Detect which cell encompasses the target text, then output its (X, Y) center coordinate. 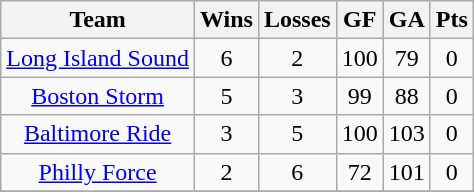
101 (406, 172)
Wins (226, 20)
Pts (452, 20)
GA (406, 20)
Team (98, 20)
72 (360, 172)
88 (406, 96)
Long Island Sound (98, 58)
Losses (297, 20)
GF (360, 20)
Philly Force (98, 172)
79 (406, 58)
99 (360, 96)
Baltimore Ride (98, 134)
103 (406, 134)
Boston Storm (98, 96)
